Identify which cell holds the provided text, then report its [X, Y] central coordinate. 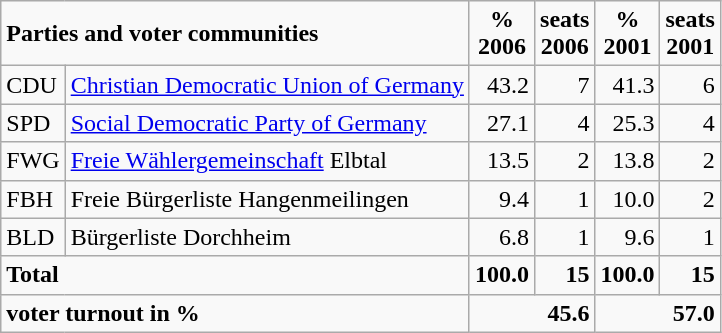
9.4 [502, 199]
6 [690, 85]
FBH [33, 199]
FWG [33, 161]
%2006 [502, 34]
Parties and voter communities [236, 34]
SPD [33, 123]
45.6 [532, 313]
43.2 [502, 85]
7 [565, 85]
Freie Bürgerliste Hangenmeilingen [267, 199]
CDU [33, 85]
13.8 [628, 161]
voter turnout in % [236, 313]
41.3 [628, 85]
27.1 [502, 123]
6.8 [502, 237]
seats2006 [565, 34]
13.5 [502, 161]
%2001 [628, 34]
Social Democratic Party of Germany [267, 123]
Freie Wählergemeinschaft Elbtal [267, 161]
57.0 [658, 313]
seats2001 [690, 34]
Christian Democratic Union of Germany [267, 85]
10.0 [628, 199]
Bürgerliste Dorchheim [267, 237]
Total [236, 275]
BLD [33, 237]
9.6 [628, 237]
25.3 [628, 123]
